Locate the cell with the specified text and output its (X, Y) center coordinate. 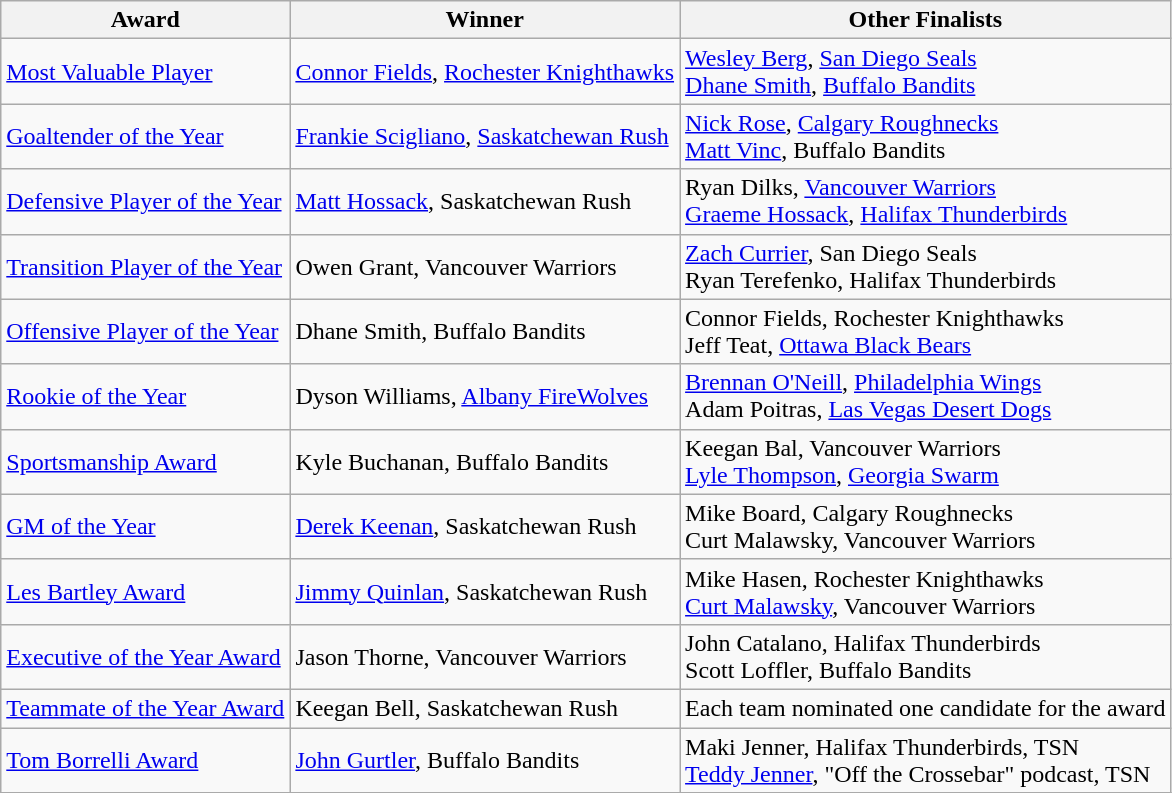
Rookie of the Year (146, 396)
Winner (485, 20)
Keegan Bell, Saskatchewan Rush (485, 708)
Each team nominated one candidate for the award (926, 708)
Brennan O'Neill, Philadelphia WingsAdam Poitras, Las Vegas Desert Dogs (926, 396)
Derek Keenan, Saskatchewan Rush (485, 526)
John Catalano, Halifax ThunderbirdsScott Loffler, Buffalo Bandits (926, 656)
Mike Hasen, Rochester KnighthawksCurt Malawsky, Vancouver Warriors (926, 592)
Nick Rose, Calgary RoughnecksMatt Vinc, Buffalo Bandits (926, 136)
Transition Player of the Year (146, 266)
Dyson Williams, Albany FireWolves (485, 396)
Offensive Player of the Year (146, 332)
Kyle Buchanan, Buffalo Bandits (485, 462)
John Gurtler, Buffalo Bandits (485, 760)
Matt Hossack, Saskatchewan Rush (485, 202)
Tom Borrelli Award (146, 760)
Jason Thorne, Vancouver Warriors (485, 656)
Les Bartley Award (146, 592)
GM of the Year (146, 526)
Dhane Smith, Buffalo Bandits (485, 332)
Executive of the Year Award (146, 656)
Owen Grant, Vancouver Warriors (485, 266)
Goaltender of the Year (146, 136)
Jimmy Quinlan, Saskatchewan Rush (485, 592)
Connor Fields, Rochester KnighthawksJeff Teat, Ottawa Black Bears (926, 332)
Zach Currier, San Diego SealsRyan Terefenko, Halifax Thunderbirds (926, 266)
Defensive Player of the Year (146, 202)
Award (146, 20)
Wesley Berg, San Diego SealsDhane Smith, Buffalo Bandits (926, 72)
Other Finalists (926, 20)
Sportsmanship Award (146, 462)
Ryan Dilks, Vancouver WarriorsGraeme Hossack, Halifax Thunderbirds (926, 202)
Mike Board, Calgary RoughnecksCurt Malawsky, Vancouver Warriors (926, 526)
Keegan Bal, Vancouver WarriorsLyle Thompson, Georgia Swarm (926, 462)
Most Valuable Player (146, 72)
Teammate of the Year Award (146, 708)
Frankie Scigliano, Saskatchewan Rush (485, 136)
Maki Jenner, Halifax Thunderbirds, TSNTeddy Jenner, "Off the Crossebar" podcast, TSN (926, 760)
Connor Fields, Rochester Knighthawks (485, 72)
